Find where the given text appears and provide that cell's center as [X, Y] coordinate. 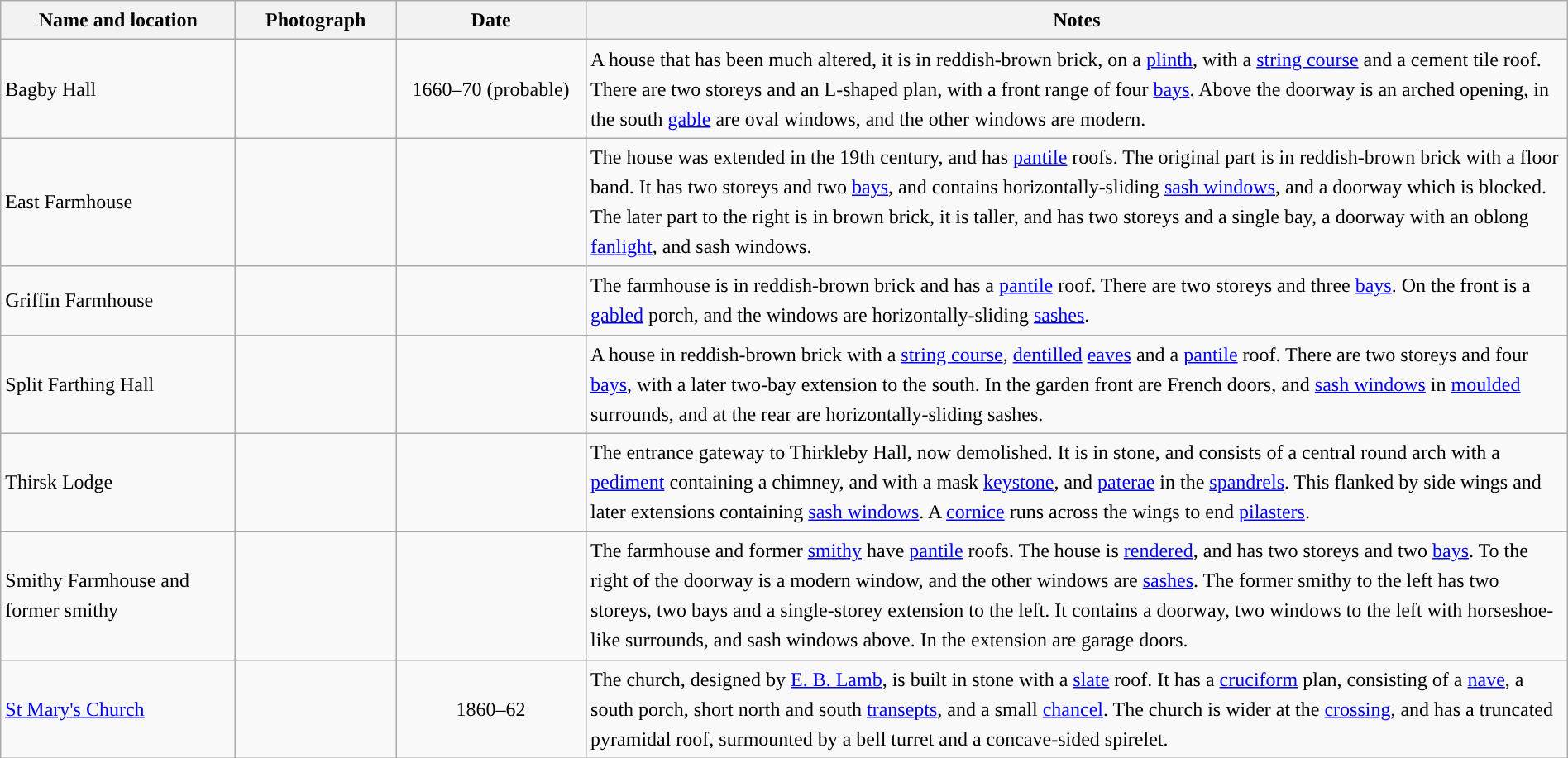
Split Farthing Hall [118, 384]
Date [491, 20]
1660–70 (probable) [491, 89]
Photograph [316, 20]
Bagby Hall [118, 89]
1860–62 [491, 709]
East Farmhouse [118, 202]
Smithy Farmhouse and former smithy [118, 595]
Notes [1077, 20]
St Mary's Church [118, 709]
Thirsk Lodge [118, 483]
Griffin Farmhouse [118, 301]
Name and location [118, 20]
